From the cell containing the given text, extract its center point as [x, y] coordinate. 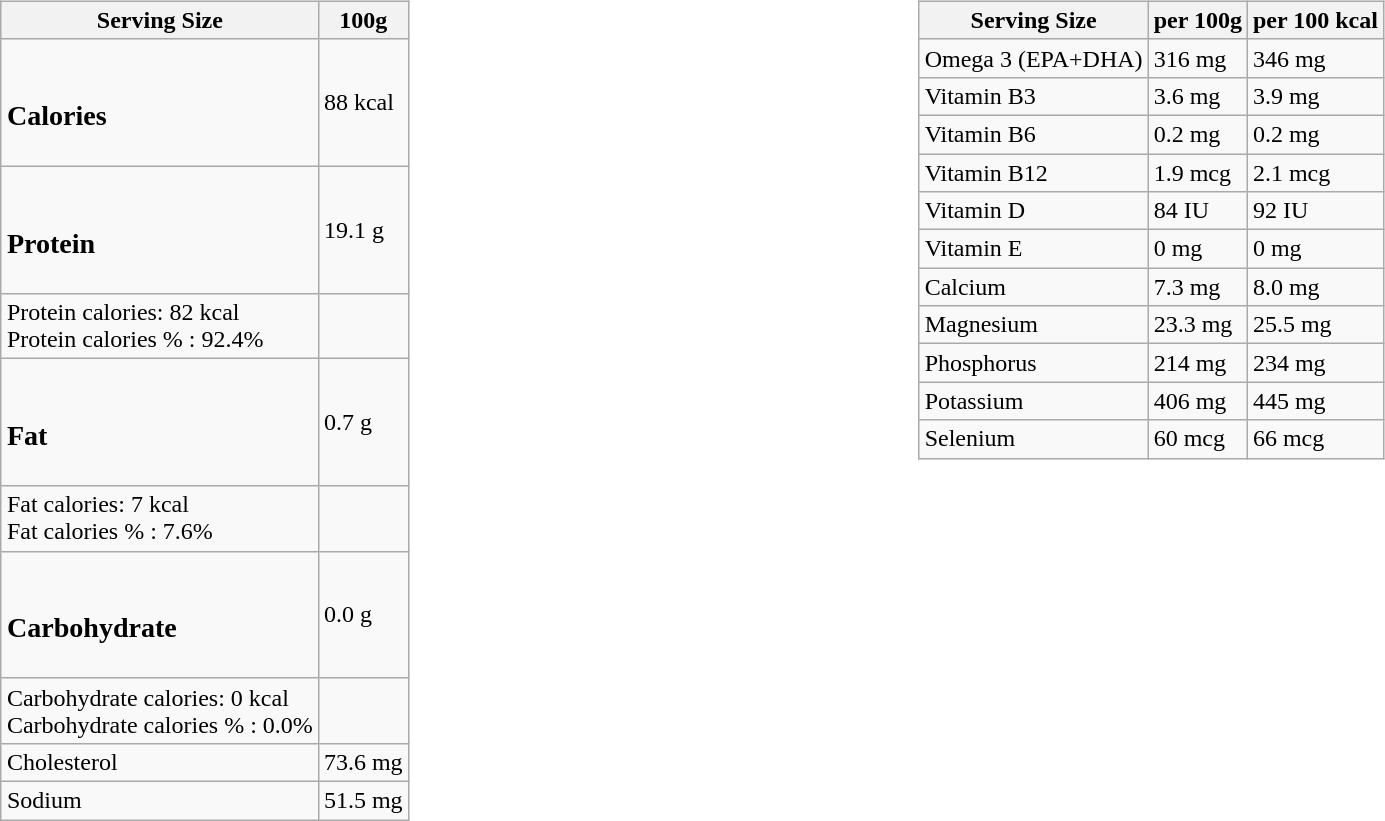
Carbohydrate calories: 0 kcalCarbohydrate calories % : 0.0% [160, 710]
88 kcal [363, 102]
8.0 mg [1315, 287]
60 mcg [1198, 439]
73.6 mg [363, 762]
346 mg [1315, 58]
19.1 g [363, 230]
92 IU [1315, 211]
23.3 mg [1198, 325]
25.5 mg [1315, 325]
406 mg [1198, 401]
316 mg [1198, 58]
51.5 mg [363, 800]
234 mg [1315, 363]
Fat calories: 7 kcalFat calories % : 7.6% [160, 518]
Cholesterol [160, 762]
per 100g [1198, 20]
Carbohydrate [160, 614]
445 mg [1315, 401]
Vitamin D [1034, 211]
0.0 g [363, 614]
Selenium [1034, 439]
Potassium [1034, 401]
7.3 mg [1198, 287]
Sodium [160, 800]
Fat [160, 422]
Omega 3 (EPA+DHA) [1034, 58]
Vitamin B3 [1034, 96]
per 100 kcal [1315, 20]
3.6 mg [1198, 96]
1.9 mcg [1198, 173]
Calcium [1034, 287]
2.1 mcg [1315, 173]
3.9 mg [1315, 96]
100g [363, 20]
Vitamin E [1034, 249]
Magnesium [1034, 325]
84 IU [1198, 211]
214 mg [1198, 363]
Phosphorus [1034, 363]
Protein calories: 82 kcalProtein calories % : 92.4% [160, 326]
66 mcg [1315, 439]
Calories [160, 102]
Protein [160, 230]
0.7 g [363, 422]
Vitamin B12 [1034, 173]
Vitamin B6 [1034, 134]
